Search for the cell housing the specified text and yield its [x, y] center coordinate. 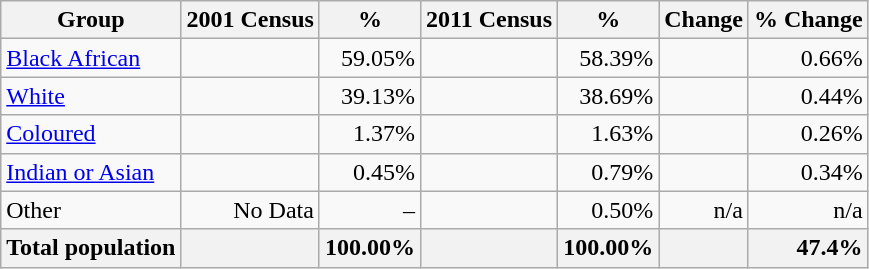
– [370, 210]
0.66% [808, 58]
Black African [91, 58]
2011 Census [488, 20]
Indian or Asian [91, 172]
Total population [91, 248]
Coloured [91, 134]
1.63% [608, 134]
0.44% [808, 96]
0.34% [808, 172]
58.39% [608, 58]
0.45% [370, 172]
39.13% [370, 96]
59.05% [370, 58]
White [91, 96]
0.79% [608, 172]
Change [704, 20]
0.50% [608, 210]
% Change [808, 20]
38.69% [608, 96]
47.4% [808, 248]
1.37% [370, 134]
No Data [250, 210]
0.26% [808, 134]
Group [91, 20]
2001 Census [250, 20]
Other [91, 210]
